Scan for the cell matching the given text and deliver its (x, y) coordinate at center. 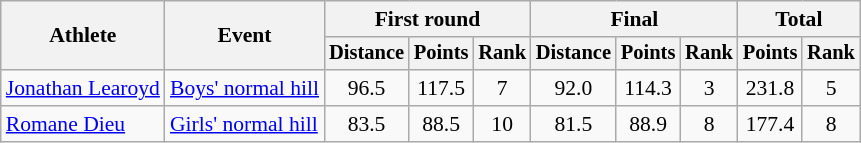
92.0 (574, 88)
10 (502, 124)
First round (428, 19)
Final (634, 19)
96.5 (366, 88)
Event (244, 36)
Total (799, 19)
Girls' normal hill (244, 124)
81.5 (574, 124)
7 (502, 88)
Jonathan Learoyd (83, 88)
117.5 (441, 88)
3 (709, 88)
114.3 (648, 88)
231.8 (770, 88)
Boys' normal hill (244, 88)
177.4 (770, 124)
Athlete (83, 36)
88.5 (441, 124)
88.9 (648, 124)
5 (831, 88)
Romane Dieu (83, 124)
83.5 (366, 124)
